Provide the (x, y) coordinate of the cell's center where the given text is located.  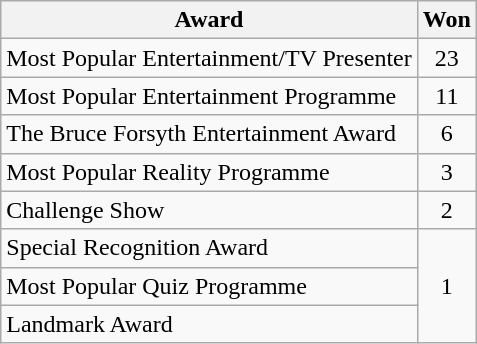
Challenge Show (210, 210)
Most Popular Reality Programme (210, 172)
Most Popular Quiz Programme (210, 286)
The Bruce Forsyth Entertainment Award (210, 134)
6 (446, 134)
3 (446, 172)
Landmark Award (210, 324)
11 (446, 96)
Won (446, 20)
2 (446, 210)
Award (210, 20)
Special Recognition Award (210, 248)
Most Popular Entertainment Programme (210, 96)
1 (446, 286)
23 (446, 58)
Most Popular Entertainment/TV Presenter (210, 58)
